Provide the [x, y] coordinate of the cell's center where the given text is located.  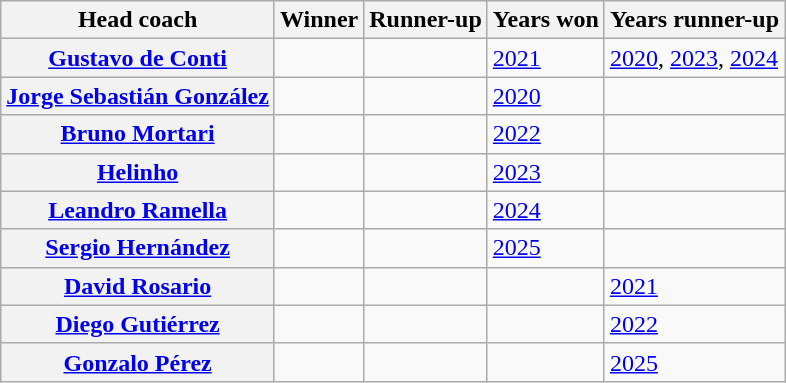
Years won [546, 20]
Head coach [138, 20]
Bruno Mortari [138, 134]
2020 [546, 96]
2023 [546, 172]
Leandro Ramella [138, 210]
David Rosario [138, 286]
Helinho [138, 172]
Gustavo de Conti [138, 58]
Jorge Sebastián González [138, 96]
Gonzalo Pérez [138, 362]
Diego Gutiérrez [138, 324]
Sergio Hernández [138, 248]
2020, 2023, 2024 [694, 58]
Runner-up [426, 20]
2024 [546, 210]
Winner [318, 20]
Years runner-up [694, 20]
